Provide the [X, Y] coordinate of the cell's center where the given text is located.  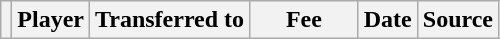
Date [388, 20]
Player [51, 20]
Source [458, 20]
Fee [304, 20]
Transferred to [170, 20]
